Scan for the cell matching the given text and deliver its [x, y] coordinate at center. 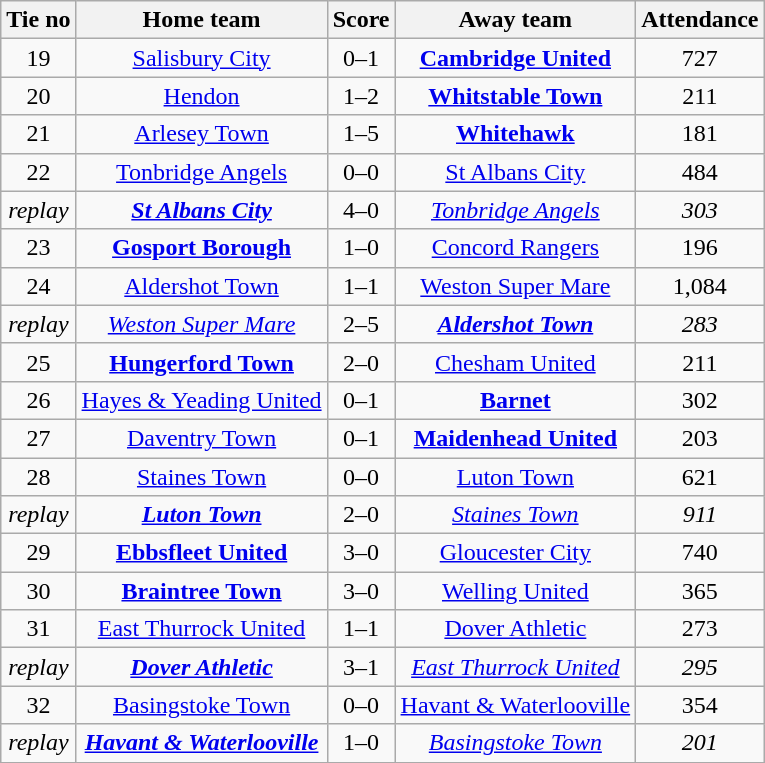
2–5 [361, 324]
Tie no [38, 20]
1–5 [361, 134]
196 [700, 248]
Arlesey Town [202, 134]
365 [700, 591]
201 [700, 743]
Barnet [516, 400]
621 [700, 477]
Ebbsfleet United [202, 553]
Hayes & Yeading United [202, 400]
27 [38, 438]
911 [700, 515]
Hungerford Town [202, 362]
273 [700, 629]
Gosport Borough [202, 248]
4–0 [361, 210]
Welling United [516, 591]
Gloucester City [516, 553]
32 [38, 705]
1–2 [361, 96]
3–1 [361, 667]
295 [700, 667]
31 [38, 629]
Away team [516, 20]
19 [38, 58]
Salisbury City [202, 58]
354 [700, 705]
283 [700, 324]
727 [700, 58]
29 [38, 553]
740 [700, 553]
22 [38, 172]
1,084 [700, 286]
25 [38, 362]
Score [361, 20]
203 [700, 438]
23 [38, 248]
302 [700, 400]
26 [38, 400]
Concord Rangers [516, 248]
Attendance [700, 20]
Chesham United [516, 362]
Home team [202, 20]
Daventry Town [202, 438]
Braintree Town [202, 591]
Maidenhead United [516, 438]
181 [700, 134]
28 [38, 477]
20 [38, 96]
Cambridge United [516, 58]
Hendon [202, 96]
21 [38, 134]
303 [700, 210]
484 [700, 172]
24 [38, 286]
30 [38, 591]
Whitstable Town [516, 96]
Whitehawk [516, 134]
